Provide the [x, y] coordinate of the cell's center where the given text is located.  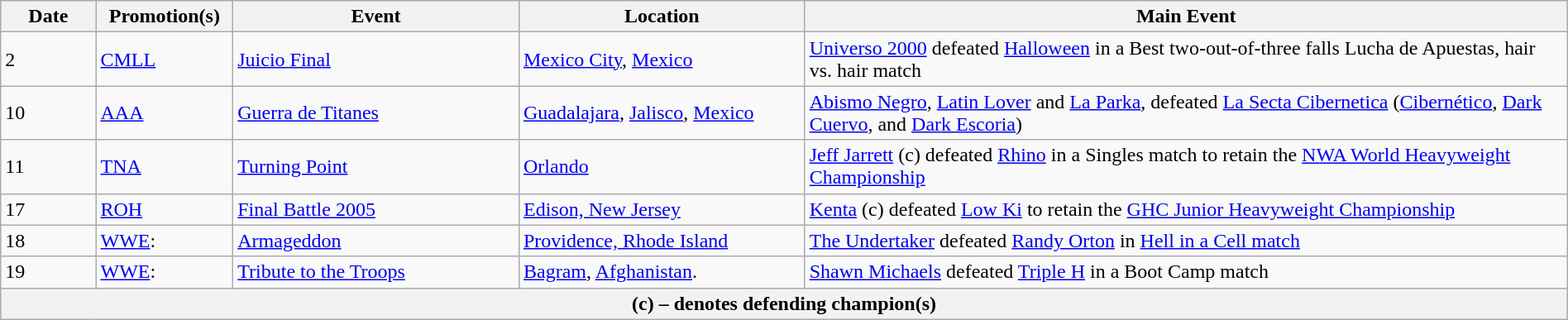
AAA [165, 112]
Bagram, Afghanistan. [662, 272]
Turning Point [376, 167]
19 [48, 272]
Abismo Negro, Latin Lover and La Parka, defeated La Secta Cibernetica (Cibernético, Dark Cuervo, and Dark Escoria) [1186, 112]
Guerra de Titanes [376, 112]
18 [48, 241]
Universo 2000 defeated Halloween in a Best two-out-of-three falls Lucha de Apuestas, hair vs. hair match [1186, 60]
Edison, New Jersey [662, 209]
2 [48, 60]
CMLL [165, 60]
Kenta (c) defeated Low Ki to retain the GHC Junior Heavyweight Championship [1186, 209]
Juicio Final [376, 60]
Main Event [1186, 17]
Guadalajara, Jalisco, Mexico [662, 112]
Tribute to the Troops [376, 272]
Final Battle 2005 [376, 209]
Orlando [662, 167]
ROH [165, 209]
Shawn Michaels defeated Triple H in a Boot Camp match [1186, 272]
(c) – denotes defending champion(s) [784, 303]
Date [48, 17]
Mexico City, Mexico [662, 60]
The Undertaker defeated Randy Orton in Hell in a Cell match [1186, 241]
17 [48, 209]
Event [376, 17]
11 [48, 167]
Location [662, 17]
Jeff Jarrett (c) defeated Rhino in a Singles match to retain the NWA World Heavyweight Championship [1186, 167]
Armageddon [376, 241]
10 [48, 112]
TNA [165, 167]
Providence, Rhode Island [662, 241]
Promotion(s) [165, 17]
